Output the [x, y] coordinate of the center of the cell containing the given text.  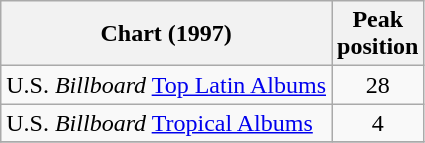
Chart (1997) [166, 34]
Peakposition [378, 34]
28 [378, 85]
U.S. Billboard Tropical Albums [166, 123]
4 [378, 123]
U.S. Billboard Top Latin Albums [166, 85]
